Search for the cell housing the specified text and yield its [x, y] center coordinate. 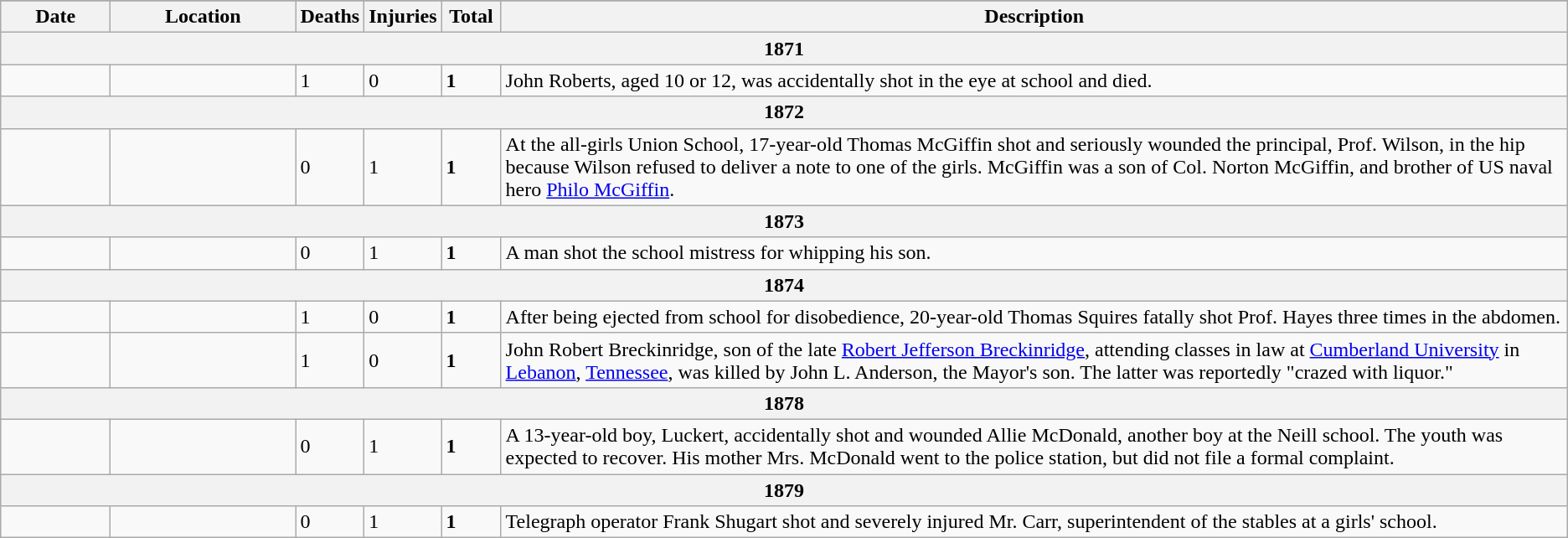
A man shot the school mistress for whipping his son. [1034, 253]
Injuries [403, 17]
Date [55, 17]
1871 [784, 49]
John Roberts, aged 10 or 12, was accidentally shot in the eye at school and died. [1034, 80]
1872 [784, 112]
1878 [784, 403]
Deaths [330, 17]
1873 [784, 221]
1874 [784, 285]
Total [471, 17]
Location [203, 17]
After being ejected from school for disobedience, 20-year-old Thomas Squires fatally shot Prof. Hayes three times in the abdomen. [1034, 317]
Description [1034, 17]
1879 [784, 490]
Telegraph operator Frank Shugart shot and severely injured Mr. Carr, superintendent of the stables at a girls' school. [1034, 522]
